From the cell containing the given text, extract its center point as [X, Y] coordinate. 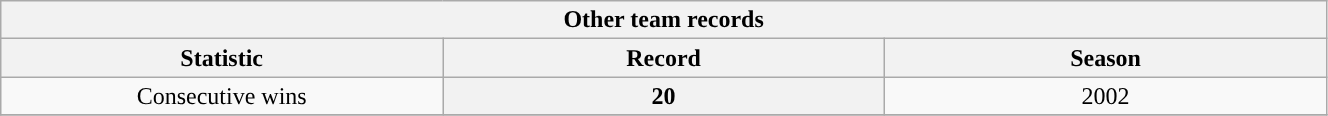
2002 [1106, 96]
20 [664, 96]
Record [664, 58]
Statistic [222, 58]
Consecutive wins [222, 96]
Other team records [664, 20]
Season [1106, 58]
